Determine the (x, y) coordinate at the center of the cell enclosing the given text.  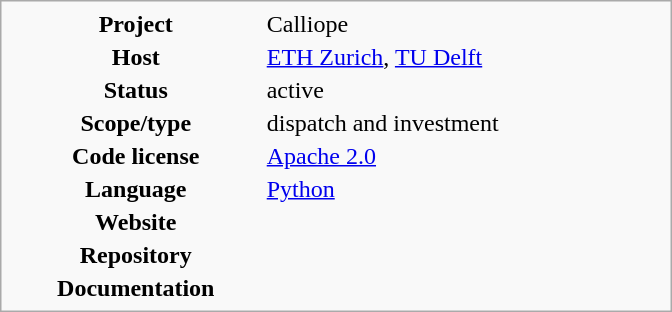
Language (136, 189)
Scope/type (136, 123)
Apache 2.0 (464, 156)
Calliope (464, 24)
Host (136, 57)
ETH Zurich, TU Delft (464, 57)
Code license (136, 156)
Status (136, 90)
Documentation (136, 288)
Project (136, 24)
Website (136, 222)
dispatch and investment (464, 123)
Repository (136, 255)
Python (464, 189)
active (464, 90)
